Detect which cell encompasses the target text, then output its (X, Y) center coordinate. 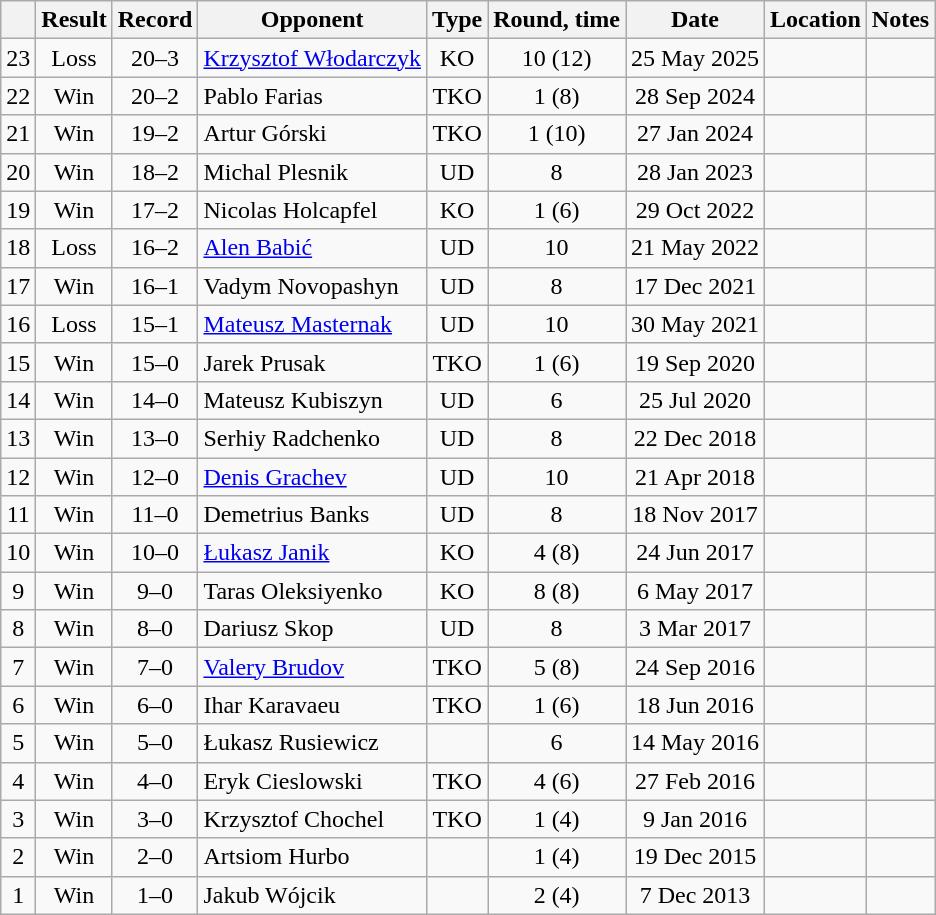
15–0 (155, 362)
23 (18, 58)
3 Mar 2017 (696, 629)
2–0 (155, 857)
8–0 (155, 629)
20 (18, 172)
3 (18, 819)
9–0 (155, 591)
27 Jan 2024 (696, 134)
15 (18, 362)
20–3 (155, 58)
Record (155, 20)
Opponent (312, 20)
25 May 2025 (696, 58)
9 Jan 2016 (696, 819)
12 (18, 477)
Valery Brudov (312, 667)
24 Jun 2017 (696, 553)
14 May 2016 (696, 743)
Jarek Prusak (312, 362)
12–0 (155, 477)
13–0 (155, 438)
21 Apr 2018 (696, 477)
Mateusz Kubiszyn (312, 400)
17 (18, 286)
1 (10) (557, 134)
Result (74, 20)
10–0 (155, 553)
4 (6) (557, 781)
19 (18, 210)
8 (8) (557, 591)
19–2 (155, 134)
16–1 (155, 286)
18 (18, 248)
20–2 (155, 96)
Łukasz Janik (312, 553)
Dariusz Skop (312, 629)
17–2 (155, 210)
6 May 2017 (696, 591)
Location (816, 20)
14–0 (155, 400)
21 May 2022 (696, 248)
6–0 (155, 705)
Demetrius Banks (312, 515)
13 (18, 438)
Łukasz Rusiewicz (312, 743)
Type (456, 20)
10 (12) (557, 58)
Michal Plesnik (312, 172)
15–1 (155, 324)
4–0 (155, 781)
4 (18, 781)
Alen Babić (312, 248)
28 Jan 2023 (696, 172)
Denis Grachev (312, 477)
7–0 (155, 667)
5 (18, 743)
7 Dec 2013 (696, 895)
Notes (900, 20)
4 (8) (557, 553)
Date (696, 20)
19 Dec 2015 (696, 857)
9 (18, 591)
Round, time (557, 20)
Vadym Novopashyn (312, 286)
16–2 (155, 248)
2 (4) (557, 895)
Krzysztof Chochel (312, 819)
2 (18, 857)
11 (18, 515)
22 Dec 2018 (696, 438)
Mateusz Masternak (312, 324)
22 (18, 96)
17 Dec 2021 (696, 286)
Eryk Cieslowski (312, 781)
Krzysztof Włodarczyk (312, 58)
24 Sep 2016 (696, 667)
27 Feb 2016 (696, 781)
1 (8) (557, 96)
29 Oct 2022 (696, 210)
18 Jun 2016 (696, 705)
19 Sep 2020 (696, 362)
Pablo Farias (312, 96)
11–0 (155, 515)
5 (8) (557, 667)
21 (18, 134)
Taras Oleksiyenko (312, 591)
1 (18, 895)
18–2 (155, 172)
18 Nov 2017 (696, 515)
Artsiom Hurbo (312, 857)
Nicolas Holcapfel (312, 210)
16 (18, 324)
Ihar Karavaeu (312, 705)
28 Sep 2024 (696, 96)
5–0 (155, 743)
14 (18, 400)
3–0 (155, 819)
7 (18, 667)
Serhiy Radchenko (312, 438)
Artur Górski (312, 134)
Jakub Wójcik (312, 895)
25 Jul 2020 (696, 400)
30 May 2021 (696, 324)
1–0 (155, 895)
